Return the (x, y) coordinate for the center point of the cell that contains the specified text.  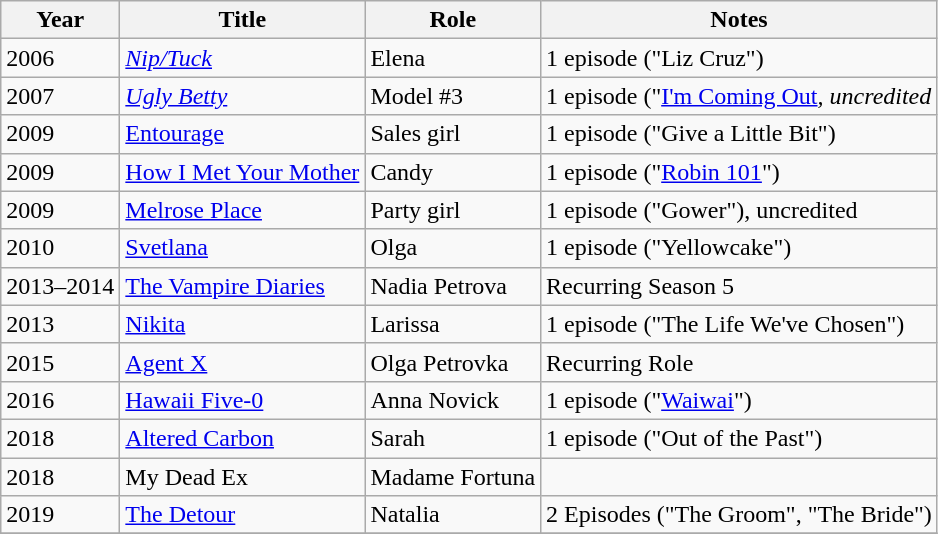
1 episode ("Yellowcake") (740, 248)
Role (453, 20)
Natalia (453, 515)
Ugly Betty (242, 96)
Sales girl (453, 134)
2010 (60, 248)
1 episode ("Liz Cruz") (740, 58)
My Dead Ex (242, 477)
Model #3 (453, 96)
1 episode ("Gower"), uncredited (740, 210)
Olga (453, 248)
Recurring Season 5 (740, 286)
1 episode ("The Life We've Chosen") (740, 324)
How I Met Your Mother (242, 172)
1 episode ("Waiwai") (740, 400)
Nikita (242, 324)
Notes (740, 20)
Anna Novick (453, 400)
1 episode ("Out of the Past") (740, 438)
The Detour (242, 515)
2016 (60, 400)
Svetlana (242, 248)
The Vampire Diaries (242, 286)
2 Episodes ("The Groom", "The Bride") (740, 515)
2013 (60, 324)
1 episode ("Robin 101") (740, 172)
Elena (453, 58)
Melrose Place (242, 210)
Agent X (242, 362)
2015 (60, 362)
1 episode ("Give a Little Bit") (740, 134)
1 episode ("I'm Coming Out, uncredited (740, 96)
2019 (60, 515)
Recurring Role (740, 362)
Year (60, 20)
Party girl (453, 210)
Title (242, 20)
Olga Petrovka (453, 362)
2006 (60, 58)
Hawaii Five-0 (242, 400)
Candy (453, 172)
Larissa (453, 324)
Entourage (242, 134)
Madame Fortuna (453, 477)
Altered Carbon (242, 438)
2007 (60, 96)
Nip/Tuck (242, 58)
Sarah (453, 438)
2013–2014 (60, 286)
Nadia Petrova (453, 286)
